Determine the [X, Y] coordinate at the center of the cell enclosing the given text.  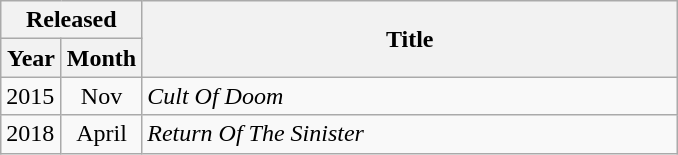
Month [101, 58]
Return Of The Sinister [410, 134]
Title [410, 39]
Year [32, 58]
Cult Of Doom [410, 96]
Released [72, 20]
Nov [101, 96]
2015 [32, 96]
2018 [32, 134]
April [101, 134]
